Detect which cell encompasses the target text, then output its [X, Y] center coordinate. 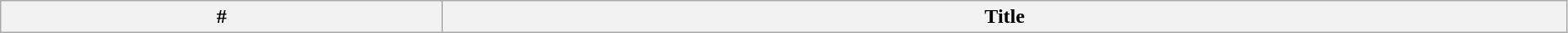
Title [1005, 17]
# [222, 17]
